Return [X, Y] of the center of cell containing provided text 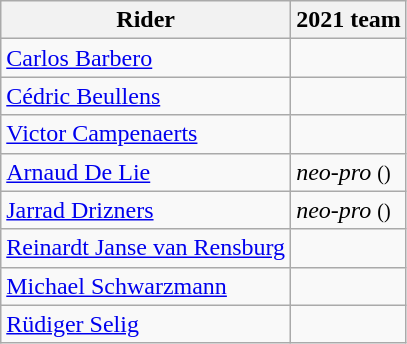
Rüdiger Selig [146, 324]
Carlos Barbero [146, 58]
Jarrad Drizners [146, 210]
2021 team [349, 20]
Cédric Beullens [146, 96]
Victor Campenaerts [146, 134]
Arnaud De Lie [146, 172]
Rider [146, 20]
Reinardt Janse van Rensburg [146, 248]
Michael Schwarzmann [146, 286]
